Scan for the cell matching the given text and deliver its [x, y] coordinate at center. 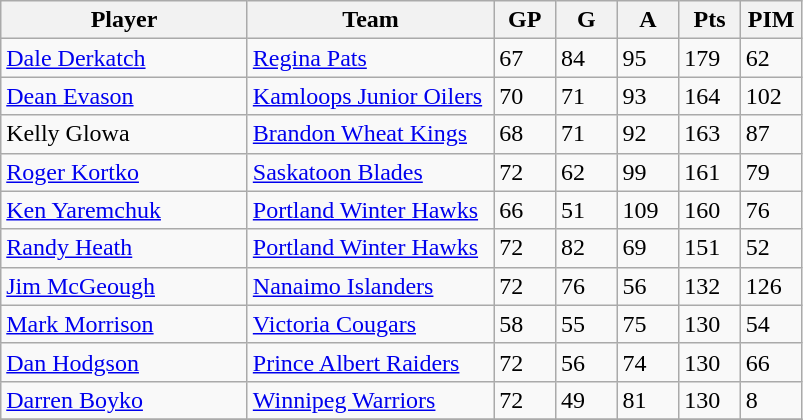
Victoria Cougars [370, 324]
Pts [710, 20]
74 [648, 362]
Prince Albert Raiders [370, 362]
A [648, 20]
G [586, 20]
84 [586, 58]
Saskatoon Blades [370, 172]
Kamloops Junior Oilers [370, 96]
68 [525, 134]
PIM [771, 20]
GP [525, 20]
160 [710, 210]
51 [586, 210]
126 [771, 286]
Dale Derkatch [124, 58]
109 [648, 210]
49 [586, 400]
Team [370, 20]
Winnipeg Warriors [370, 400]
81 [648, 400]
Ken Yaremchuk [124, 210]
54 [771, 324]
92 [648, 134]
99 [648, 172]
95 [648, 58]
67 [525, 58]
Brandon Wheat Kings [370, 134]
132 [710, 286]
161 [710, 172]
58 [525, 324]
Darren Boyko [124, 400]
93 [648, 96]
163 [710, 134]
79 [771, 172]
Kelly Glowa [124, 134]
179 [710, 58]
69 [648, 248]
102 [771, 96]
55 [586, 324]
Roger Kortko [124, 172]
52 [771, 248]
Regina Pats [370, 58]
Player [124, 20]
Nanaimo Islanders [370, 286]
8 [771, 400]
Dan Hodgson [124, 362]
87 [771, 134]
70 [525, 96]
164 [710, 96]
151 [710, 248]
Jim McGeough [124, 286]
82 [586, 248]
Randy Heath [124, 248]
Mark Morrison [124, 324]
Dean Evason [124, 96]
75 [648, 324]
